Identify which cell holds the provided text, then report its (X, Y) central coordinate. 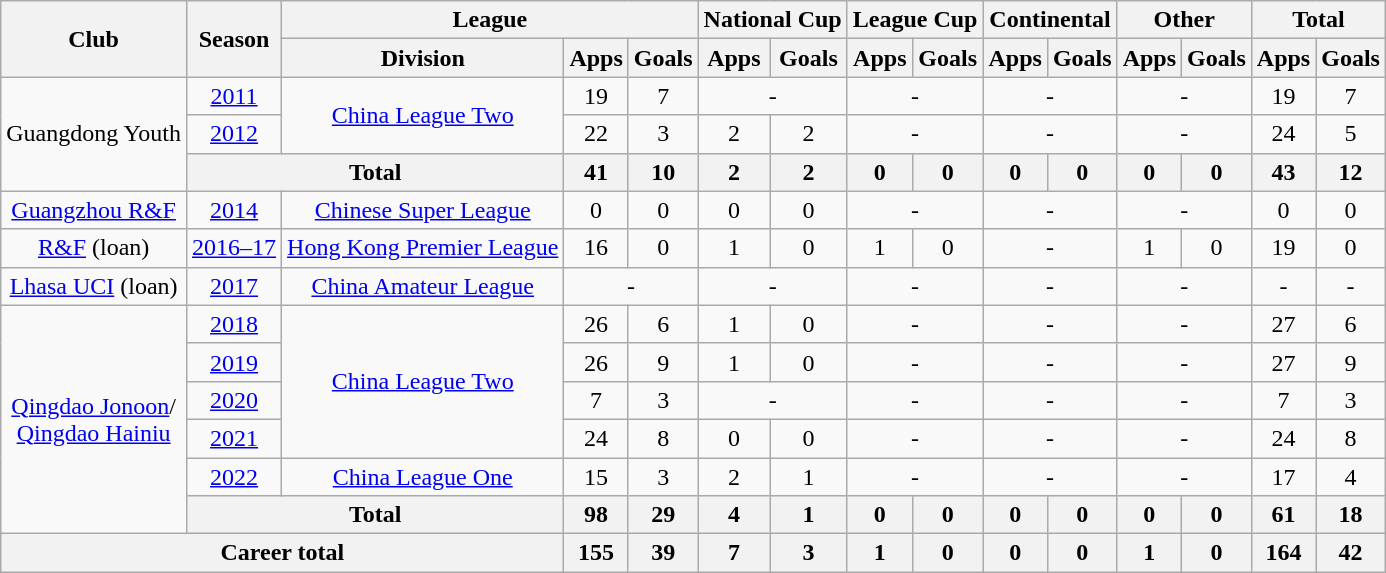
2018 (234, 324)
Other (1184, 20)
China League One (423, 477)
Guangzhou R&F (94, 210)
Qingdao Jonoon/ Qingdao Hainiu (94, 419)
22 (596, 134)
61 (1283, 515)
17 (1283, 477)
15 (596, 477)
155 (596, 553)
12 (1351, 172)
League Cup (915, 20)
2019 (234, 362)
2021 (234, 438)
Continental (1050, 20)
42 (1351, 553)
29 (663, 515)
16 (596, 248)
98 (596, 515)
League (490, 20)
Guangdong Youth (94, 134)
43 (1283, 172)
Division (423, 58)
2012 (234, 134)
164 (1283, 553)
Career total (282, 553)
18 (1351, 515)
Chinese Super League (423, 210)
5 (1351, 134)
41 (596, 172)
2022 (234, 477)
R&F (loan) (94, 248)
2014 (234, 210)
2020 (234, 400)
39 (663, 553)
2017 (234, 286)
Hong Kong Premier League (423, 248)
2011 (234, 96)
Lhasa UCI (loan) (94, 286)
Club (94, 39)
China Amateur League (423, 286)
2016–17 (234, 248)
National Cup (772, 20)
10 (663, 172)
Season (234, 39)
